Determine the (X, Y) coordinate at the center of the cell enclosing the given text.  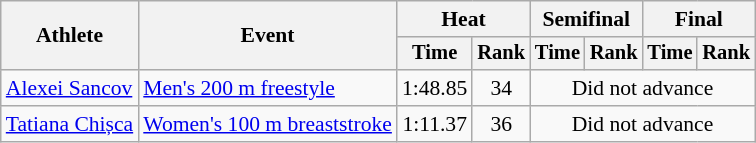
Heat (464, 19)
36 (501, 124)
Men's 200 m freestyle (268, 88)
Tatiana Chișca (70, 124)
Event (268, 36)
34 (501, 88)
1:48.85 (434, 88)
Semifinal (586, 19)
Athlete (70, 36)
Final (698, 19)
Alexei Sancov (70, 88)
Women's 100 m breaststroke (268, 124)
1:11.37 (434, 124)
